Provide the (x, y) coordinate of the cell's center where the given text is located.  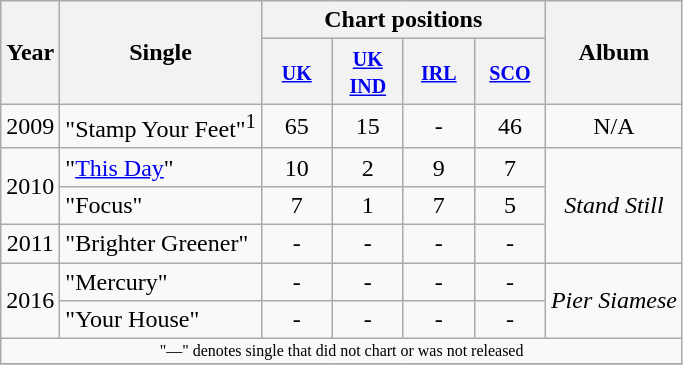
1 (368, 205)
Pier Siamese (614, 301)
2 (368, 167)
Chart positions (403, 20)
IRL (438, 72)
N/A (614, 126)
"Your House" (160, 320)
15 (368, 126)
2016 (30, 301)
SCO (510, 72)
"Stamp Your Feet"1 (160, 126)
Album (614, 52)
46 (510, 126)
2011 (30, 244)
"—" denotes single that did not chart or was not released (342, 351)
Single (160, 52)
65 (296, 126)
2010 (30, 186)
UK (296, 72)
9 (438, 167)
5 (510, 205)
"This Day" (160, 167)
10 (296, 167)
"Brighter Greener" (160, 244)
UKIND (368, 72)
"Mercury" (160, 282)
Stand Still (614, 205)
2009 (30, 126)
"Focus" (160, 205)
Year (30, 52)
